Capture the cell that displays the provided text and extract its [x, y] central coordinate. 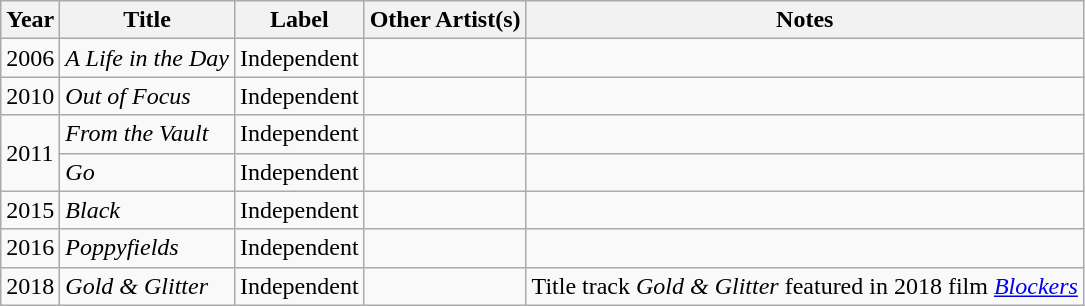
Label [299, 20]
Notes [804, 20]
Other Artist(s) [445, 20]
Title track Gold & Glitter featured in 2018 film Blockers [804, 286]
2011 [30, 153]
A Life in the Day [148, 58]
Title [148, 20]
2010 [30, 96]
Go [148, 172]
Out of Focus [148, 96]
2006 [30, 58]
2015 [30, 210]
Year [30, 20]
Poppyfields [148, 248]
Black [148, 210]
2018 [30, 286]
From the Vault [148, 134]
2016 [30, 248]
Gold & Glitter [148, 286]
